Determine the [x, y] coordinate at the center of the cell enclosing the given text.  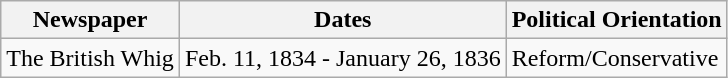
Newspaper [90, 20]
Feb. 11, 1834 - January 26, 1836 [342, 58]
Dates [342, 20]
The British Whig [90, 58]
Political Orientation [616, 20]
Reform/Conservative [616, 58]
